Extract the (x, y) coordinate from the center of the cell holding the provided text.  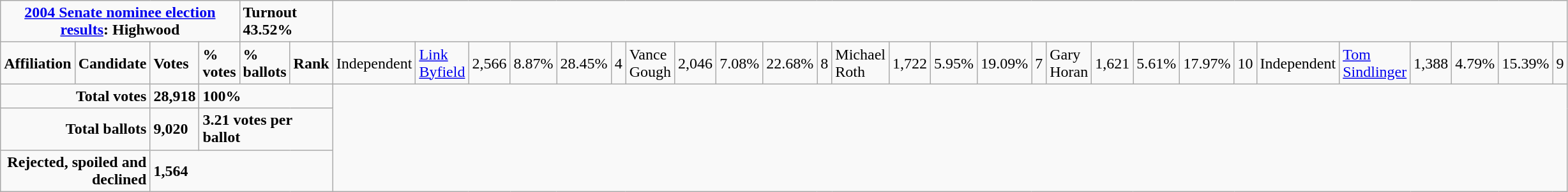
28.45% (584, 63)
% ballots (264, 63)
1,722 (909, 63)
Rejected, spoiled and declined (75, 170)
28,918 (175, 96)
7 (1039, 63)
Votes (175, 63)
Candidate (112, 63)
17.97% (1207, 63)
8.87% (534, 63)
1,564 (241, 170)
Michael Roth (861, 63)
1,621 (1112, 63)
Tom Sindlinger (1375, 63)
9 (1560, 63)
5.95% (954, 63)
Rank (312, 63)
19.09% (1005, 63)
Total votes (75, 96)
3.21 votes per ballot (266, 129)
Vance Gough (650, 63)
7.08% (739, 63)
4.79% (1475, 63)
2,046 (696, 63)
% votes (220, 63)
2,566 (489, 63)
Gary Horan (1069, 63)
4 (618, 63)
5.61% (1157, 63)
1,388 (1431, 63)
Total ballots (75, 129)
Affiliation (38, 63)
9,020 (175, 129)
Turnout 43.52% (286, 22)
Link Byfield (442, 63)
2004 Senate nominee election results: Highwood (120, 22)
15.39% (1526, 63)
100% (266, 96)
10 (1245, 63)
22.68% (790, 63)
8 (825, 63)
